For the text-containing cell, return its midpoint in (x, y) coordinate format. 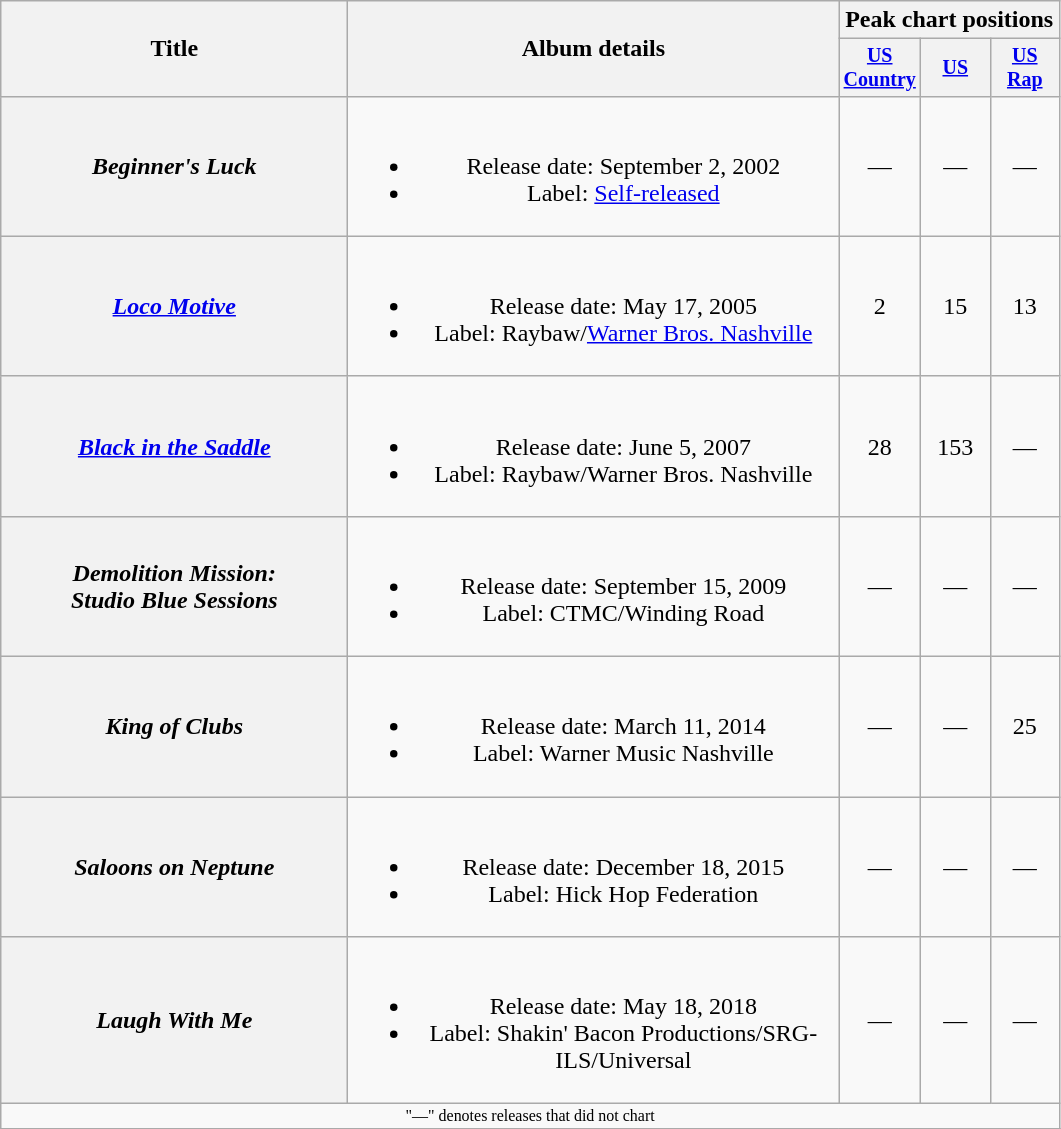
13 (1024, 306)
Demolition Mission:Studio Blue Sessions (174, 586)
Loco Motive (174, 306)
"—" denotes releases that did not chart (530, 1116)
15 (956, 306)
Saloons on Neptune (174, 867)
Release date: December 18, 2015Label: Hick Hop Federation (594, 867)
Release date: September 15, 2009Label: CTMC/Winding Road (594, 586)
28 (880, 446)
2 (880, 306)
Release date: May 17, 2005Label: Raybaw/Warner Bros. Nashville (594, 306)
King of Clubs (174, 727)
Release date: June 5, 2007Label: Raybaw/Warner Bros. Nashville (594, 446)
Release date: September 2, 2002Label: Self-released (594, 166)
US (956, 68)
Beginner's Luck (174, 166)
Peak chart positions (950, 20)
Black in the Saddle (174, 446)
153 (956, 446)
US Country (880, 68)
Title (174, 49)
25 (1024, 727)
Laugh With Me (174, 1020)
Album details (594, 49)
Release date: March 11, 2014Label: Warner Music Nashville (594, 727)
Release date: May 18, 2018Label: Shakin' Bacon Productions/SRG-ILS/Universal (594, 1020)
USRap (1024, 68)
